Identify which cell holds the provided text, then report its [X, Y] central coordinate. 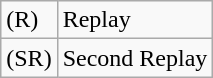
Second Replay [135, 58]
Replay [135, 20]
(R) [29, 20]
(SR) [29, 58]
